Return [x, y] of the center of cell containing provided text 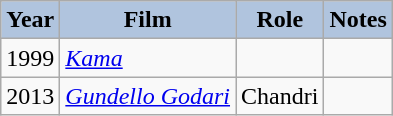
Role [280, 20]
Kama [148, 58]
Year [30, 20]
Chandri [280, 96]
Film [148, 20]
Notes [358, 20]
1999 [30, 58]
2013 [30, 96]
Gundello Godari [148, 96]
